Scan for the cell matching the given text and deliver its (X, Y) coordinate at center. 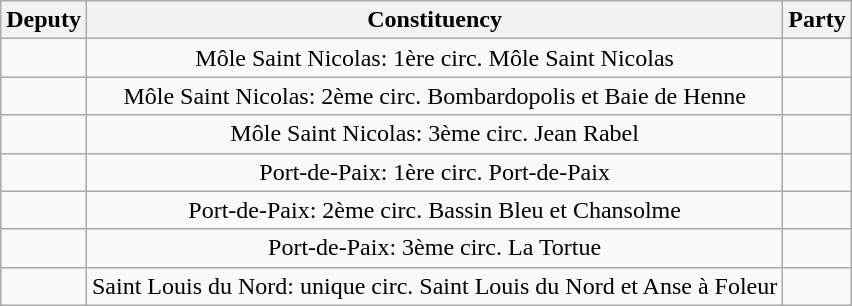
Constituency (434, 20)
Port-de-Paix: 2ème circ. Bassin Bleu et Chansolme (434, 210)
Saint Louis du Nord: unique circ. Saint Louis du Nord et Anse à Foleur (434, 286)
Môle Saint Nicolas: 2ème circ. Bombardopolis et Baie de Henne (434, 96)
Môle Saint Nicolas: 1ère circ. Môle Saint Nicolas (434, 58)
Party (817, 20)
Port-de-Paix: 3ème circ. La Tortue (434, 248)
Deputy (44, 20)
Port-de-Paix: 1ère circ. Port-de-Paix (434, 172)
Môle Saint Nicolas: 3ème circ. Jean Rabel (434, 134)
